Find where the given text appears and provide that cell's center as (x, y) coordinate. 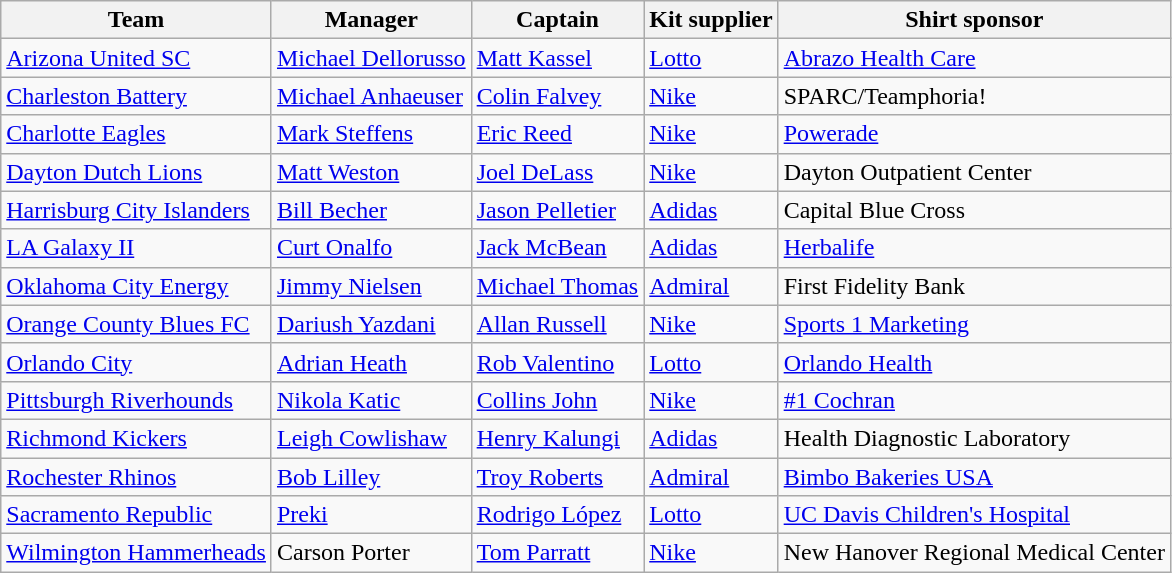
Oklahoma City Energy (136, 286)
Charleston Battery (136, 96)
Michael Thomas (558, 286)
SPARC/Teamphoria! (974, 96)
Allan Russell (558, 324)
Troy Roberts (558, 477)
Richmond Kickers (136, 438)
Sports 1 Marketing (974, 324)
Adrian Heath (371, 362)
Nikola Katic (371, 400)
Bimbo Bakeries USA (974, 477)
Harrisburg City Islanders (136, 210)
Orlando City (136, 362)
Rodrigo López (558, 515)
Shirt sponsor (974, 20)
Team (136, 20)
Michael Anhaeuser (371, 96)
#1 Cochran (974, 400)
Rochester Rhinos (136, 477)
Matt Weston (371, 172)
New Hanover Regional Medical Center (974, 553)
Dayton Dutch Lions (136, 172)
Leigh Cowlishaw (371, 438)
LA Galaxy II (136, 248)
Arizona United SC (136, 58)
Preki (371, 515)
Wilmington Hammerheads (136, 553)
Bob Lilley (371, 477)
Colin Falvey (558, 96)
First Fidelity Bank (974, 286)
Henry Kalungi (558, 438)
Michael Dellorusso (371, 58)
Jason Pelletier (558, 210)
Sacramento Republic (136, 515)
Capital Blue Cross (974, 210)
Joel DeLass (558, 172)
Jack McBean (558, 248)
Dayton Outpatient Center (974, 172)
Jimmy Nielsen (371, 286)
Captain (558, 20)
Tom Parratt (558, 553)
Orange County Blues FC (136, 324)
Collins John (558, 400)
UC Davis Children's Hospital (974, 515)
Orlando Health (974, 362)
Eric Reed (558, 134)
Carson Porter (371, 553)
Powerade (974, 134)
Manager (371, 20)
Charlotte Eagles (136, 134)
Kit supplier (711, 20)
Pittsburgh Riverhounds (136, 400)
Curt Onalfo (371, 248)
Bill Becher (371, 210)
Mark Steffens (371, 134)
Rob Valentino (558, 362)
Matt Kassel (558, 58)
Health Diagnostic Laboratory (974, 438)
Abrazo Health Care (974, 58)
Herbalife (974, 248)
Dariush Yazdani (371, 324)
